Extract the [x, y] coordinate from the center of the cell holding the provided text.  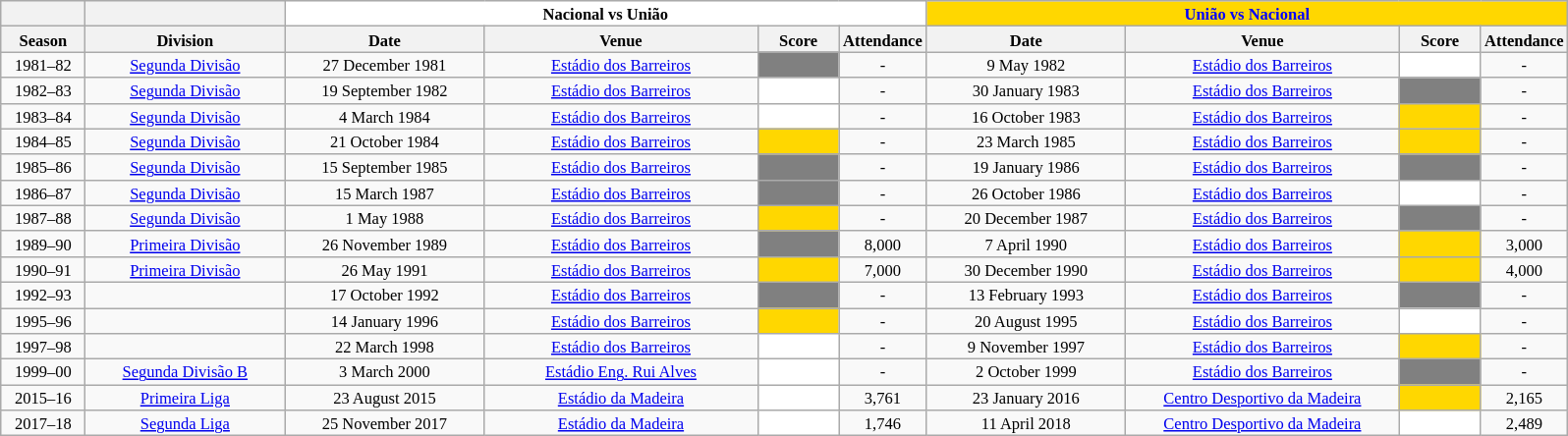
1983–84 [43, 116]
30 December 1990 [1026, 269]
13 February 1993 [1026, 295]
1997–98 [43, 347]
26 November 1989 [385, 244]
20 December 1987 [1026, 218]
15 March 1987 [385, 192]
19 September 1982 [385, 90]
Season [43, 39]
1999–00 [43, 372]
1981–82 [43, 65]
20 August 1995 [1026, 321]
3,761 [882, 398]
9 November 1997 [1026, 347]
30 January 1983 [1026, 90]
26 May 1991 [385, 269]
23 August 2015 [385, 398]
Division [185, 39]
1990–91 [43, 269]
1995–96 [43, 321]
2015–16 [43, 398]
Segunda Liga [185, 423]
1989–90 [43, 244]
Nacional vs União [605, 14]
1985–86 [43, 167]
26 October 1986 [1026, 192]
1987–88 [43, 218]
Segunda Divisão B [185, 372]
2017–18 [43, 423]
2 October 1999 [1026, 372]
1986–87 [43, 192]
4,000 [1525, 269]
1,746 [882, 423]
3 March 2000 [385, 372]
2,489 [1525, 423]
23 January 2016 [1026, 398]
9 May 1982 [1026, 65]
27 December 1981 [385, 65]
1 May 1988 [385, 218]
Estádio Eng. Rui Alves [621, 372]
23 March 1985 [1026, 141]
15 September 1985 [385, 167]
25 November 2017 [385, 423]
7 April 1990 [1026, 244]
22 March 1998 [385, 347]
2,165 [1525, 398]
União vs Nacional [1248, 14]
14 January 1996 [385, 321]
1982–83 [43, 90]
7,000 [882, 269]
16 October 1983 [1026, 116]
Primeira Liga [185, 398]
3,000 [1525, 244]
1984–85 [43, 141]
17 October 1992 [385, 295]
1992–93 [43, 295]
11 April 2018 [1026, 423]
8,000 [882, 244]
4 March 1984 [385, 116]
21 October 1984 [385, 141]
19 January 1986 [1026, 167]
